Find where the given text appears and provide that cell's center as (x, y) coordinate. 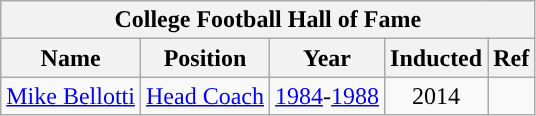
Position (204, 58)
College Football Hall of Fame (268, 20)
Head Coach (204, 96)
Mike Bellotti (71, 96)
2014 (436, 96)
1984-1988 (328, 96)
Inducted (436, 58)
Year (328, 58)
Name (71, 58)
Ref (512, 58)
